Pinpoint the cell where the given text exists, returning its (x, y) midpoint coordinate. 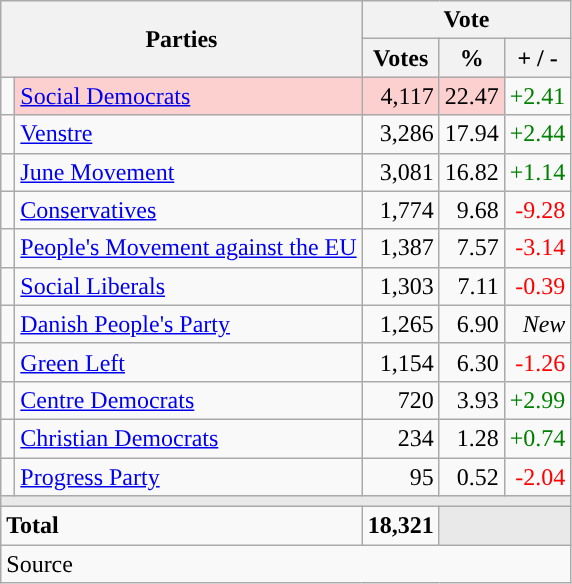
-0.39 (538, 286)
1,387 (400, 248)
Progress Party (188, 477)
7.11 (472, 286)
1,774 (400, 210)
Source (286, 564)
+2.99 (538, 400)
4,117 (400, 96)
New (538, 324)
Social Democrats (188, 96)
-9.28 (538, 210)
+ / - (538, 58)
6.90 (472, 324)
Green Left (188, 362)
16.82 (472, 172)
234 (400, 438)
June Movement (188, 172)
3,286 (400, 134)
Social Liberals (188, 286)
1.28 (472, 438)
0.52 (472, 477)
18,321 (400, 526)
17.94 (472, 134)
Votes (400, 58)
1,154 (400, 362)
Venstre (188, 134)
720 (400, 400)
6.30 (472, 362)
22.47 (472, 96)
Total (182, 526)
+1.14 (538, 172)
Centre Democrats (188, 400)
% (472, 58)
7.57 (472, 248)
People's Movement against the EU (188, 248)
1,265 (400, 324)
+0.74 (538, 438)
+2.41 (538, 96)
Conservatives (188, 210)
9.68 (472, 210)
-2.04 (538, 477)
Parties (182, 39)
3.93 (472, 400)
+2.44 (538, 134)
3,081 (400, 172)
-3.14 (538, 248)
Christian Democrats (188, 438)
95 (400, 477)
1,303 (400, 286)
Vote (466, 20)
-1.26 (538, 362)
Danish People's Party (188, 324)
